Extract the (X, Y) coordinate from the center of the cell holding the provided text.  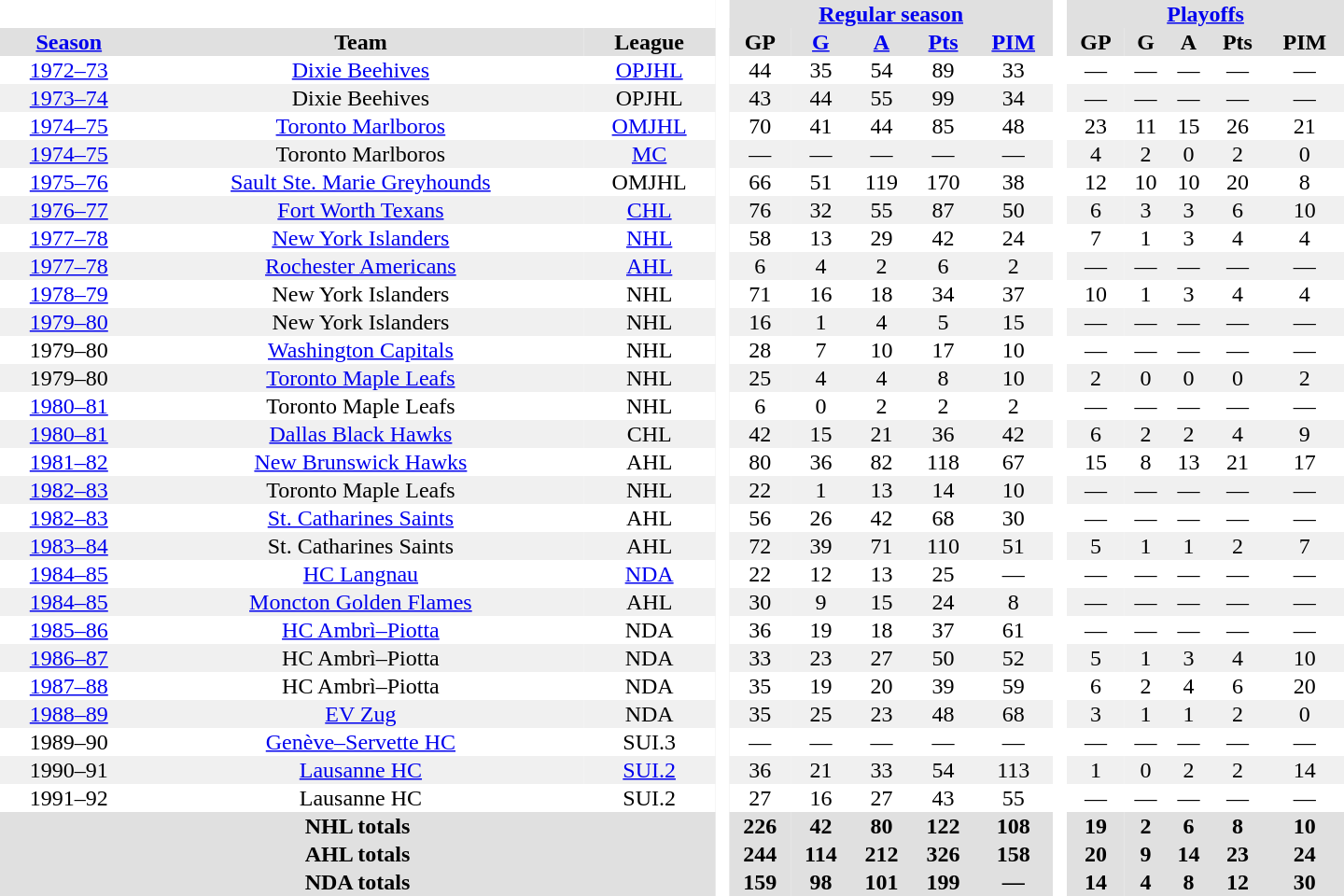
11 (1146, 126)
28 (760, 350)
72 (760, 546)
56 (760, 518)
85 (943, 126)
70 (760, 126)
76 (760, 210)
159 (760, 882)
29 (881, 238)
Rochester Americans (361, 266)
League (650, 42)
244 (760, 854)
Season (69, 42)
99 (943, 98)
58 (760, 238)
61 (1014, 630)
Genève–Servette HC (361, 742)
66 (760, 182)
1983–84 (69, 546)
119 (881, 182)
41 (820, 126)
110 (943, 546)
MC (650, 154)
Playoffs (1206, 14)
Regular season (890, 14)
NHL totals (357, 826)
226 (760, 826)
82 (881, 462)
Washington Capitals (361, 350)
118 (943, 462)
1981–82 (69, 462)
1991–92 (69, 798)
1973–74 (69, 98)
212 (881, 854)
158 (1014, 854)
Dallas Black Hawks (361, 434)
87 (943, 210)
108 (1014, 826)
114 (820, 854)
199 (943, 882)
AHL totals (357, 854)
EV Zug (361, 714)
HC Langnau (361, 574)
89 (943, 70)
1985–86 (69, 630)
1987–88 (69, 686)
170 (943, 182)
Fort Worth Texans (361, 210)
1975–76 (69, 182)
Moncton Golden Flames (361, 602)
1986–87 (69, 658)
Team (361, 42)
32 (820, 210)
98 (820, 882)
1988–89 (69, 714)
1990–91 (69, 770)
113 (1014, 770)
52 (1014, 658)
NDA totals (357, 882)
326 (943, 854)
122 (943, 826)
1972–73 (69, 70)
67 (1014, 462)
SUI.3 (650, 742)
1978–79 (69, 294)
1989–90 (69, 742)
101 (881, 882)
New Brunswick Hawks (361, 462)
38 (1014, 182)
1976–77 (69, 210)
Sault Ste. Marie Greyhounds (361, 182)
59 (1014, 686)
